Output the [X, Y] coordinate of the center of the cell containing the given text.  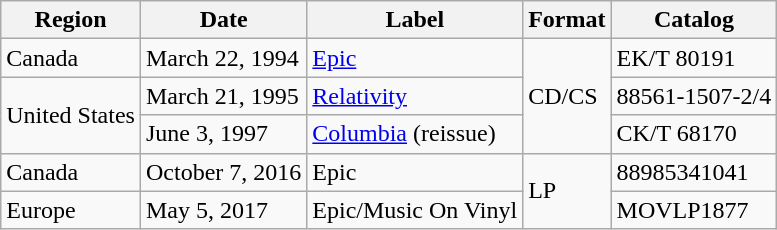
Label [415, 20]
88561-1507-2/4 [694, 96]
Europe [71, 210]
Catalog [694, 20]
LP [567, 191]
United States [71, 115]
CD/CS [567, 96]
Columbia (reissue) [415, 134]
Epic/Music On Vinyl [415, 210]
May 5, 2017 [223, 210]
Region [71, 20]
CK/T 68170 [694, 134]
EK/T 80191 [694, 58]
October 7, 2016 [223, 172]
June 3, 1997 [223, 134]
March 22, 1994 [223, 58]
MOVLP1877 [694, 210]
March 21, 1995 [223, 96]
Date [223, 20]
Relativity [415, 96]
88985341041 [694, 172]
Format [567, 20]
